Output the (X, Y) coordinate of the center of the cell containing the given text.  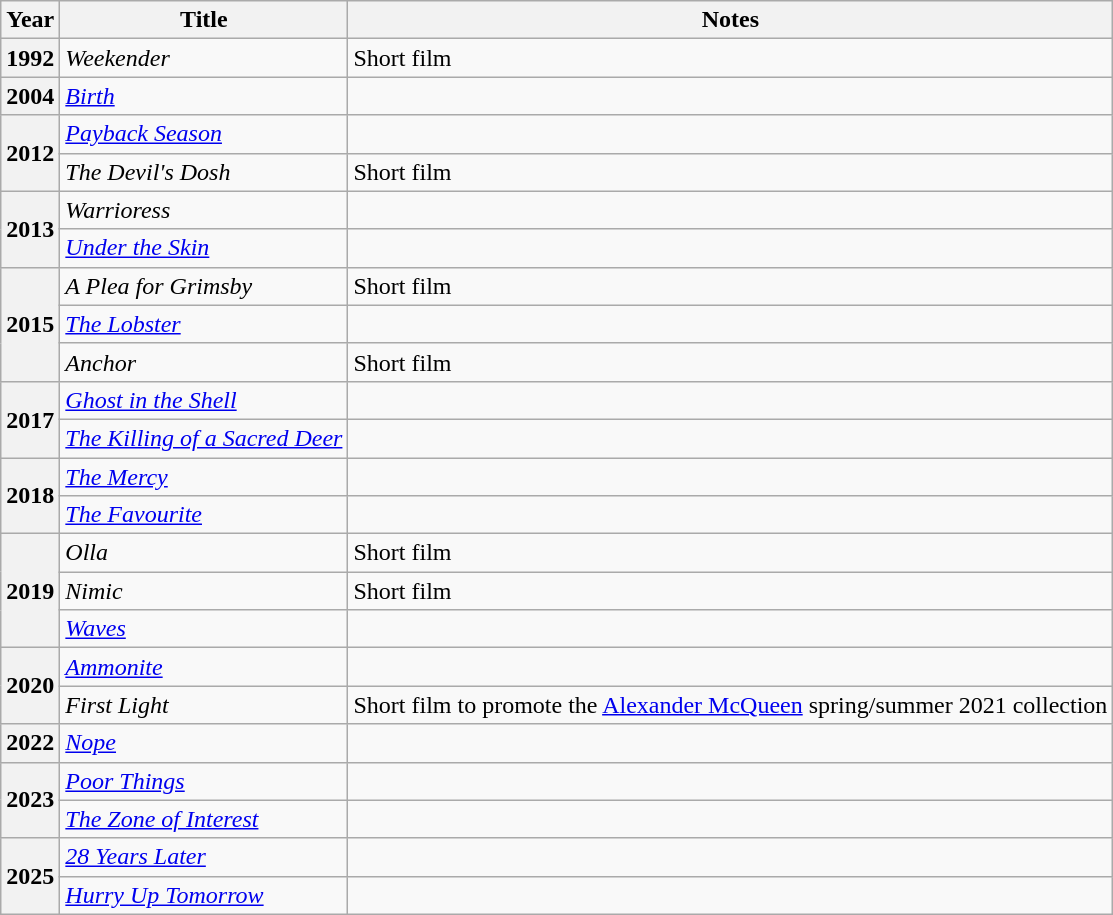
Title (204, 20)
Waves (204, 629)
Weekender (204, 58)
The Zone of Interest (204, 819)
28 Years Later (204, 857)
A Plea for Grimsby (204, 286)
2018 (30, 496)
The Lobster (204, 324)
First Light (204, 705)
2025 (30, 876)
The Favourite (204, 515)
Ammonite (204, 667)
Birth (204, 96)
Notes (730, 20)
2013 (30, 229)
2019 (30, 591)
The Killing of a Sacred Deer (204, 438)
Nimic (204, 591)
Hurry Up Tomorrow (204, 895)
Nope (204, 743)
2012 (30, 153)
Anchor (204, 362)
Poor Things (204, 781)
2023 (30, 800)
Short film to promote the Alexander McQueen spring/summer 2021 collection (730, 705)
Under the Skin (204, 248)
Payback Season (204, 134)
Warrioress (204, 210)
2004 (30, 96)
2020 (30, 686)
2022 (30, 743)
Ghost in the Shell (204, 400)
2017 (30, 419)
The Mercy (204, 477)
Year (30, 20)
The Devil's Dosh (204, 172)
1992 (30, 58)
Olla (204, 553)
2015 (30, 324)
